Output the (x, y) coordinate of the center of the cell containing the given text.  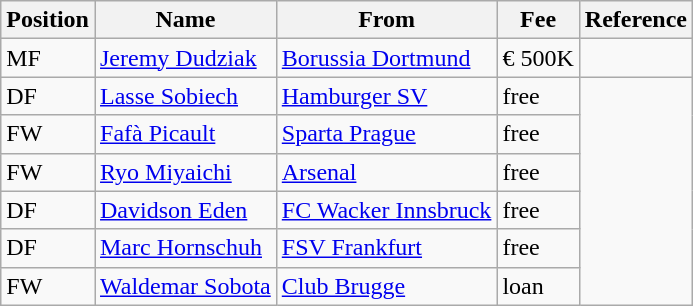
Sparta Prague (386, 134)
Hamburger SV (386, 96)
FC Wacker Innsbruck (386, 210)
From (386, 20)
Club Brugge (386, 286)
Lasse Sobiech (185, 96)
Davidson Eden (185, 210)
Ryo Miyaichi (185, 172)
Borussia Dortmund (386, 58)
Position (48, 20)
Fee (538, 20)
MF (48, 58)
Fafà Picault (185, 134)
€ 500K (538, 58)
Name (185, 20)
Reference (636, 20)
loan (538, 286)
Waldemar Sobota (185, 286)
FSV Frankfurt (386, 248)
Marc Hornschuh (185, 248)
Jeremy Dudziak (185, 58)
Arsenal (386, 172)
